Pinpoint the cell where the given text exists, returning its (x, y) midpoint coordinate. 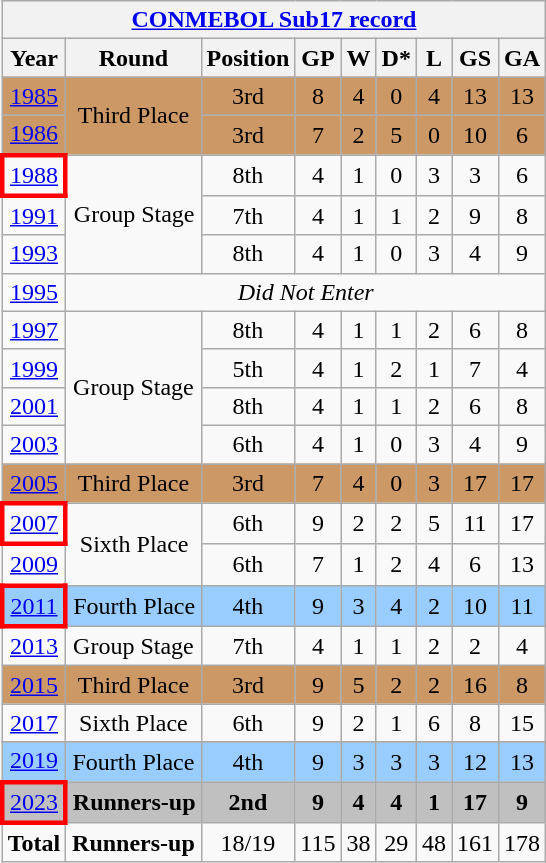
GP (318, 58)
1997 (34, 330)
L (434, 58)
38 (358, 843)
16 (476, 685)
GS (476, 58)
2015 (34, 685)
2023 (34, 802)
1995 (34, 292)
Position (248, 58)
1999 (34, 368)
2011 (34, 606)
115 (318, 843)
12 (476, 762)
GA (522, 58)
2019 (34, 762)
29 (396, 843)
1993 (34, 254)
W (358, 58)
48 (434, 843)
2003 (34, 444)
2007 (34, 524)
CONMEBOL Sub17 record (274, 20)
Round (134, 58)
2017 (34, 723)
2013 (34, 646)
18/19 (248, 843)
161 (476, 843)
15 (522, 723)
2009 (34, 564)
Did Not Enter (306, 292)
D* (396, 58)
2nd (248, 802)
1985 (34, 96)
1991 (34, 216)
1986 (34, 135)
1988 (34, 174)
178 (522, 843)
Year (34, 58)
2001 (34, 406)
Total (34, 843)
5th (248, 368)
2005 (34, 484)
